Pinpoint the cell where the given text exists, returning its [X, Y] midpoint coordinate. 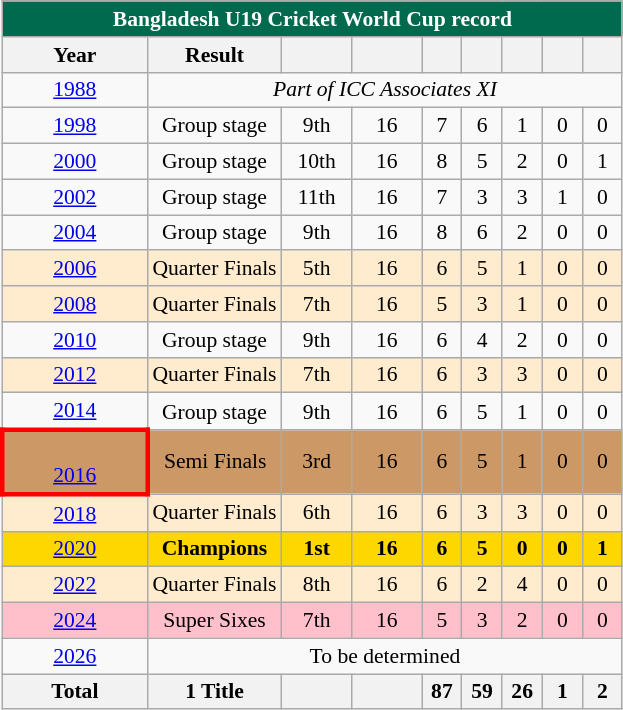
59 [482, 692]
Total [74, 692]
Super Sixes [214, 621]
Year [74, 55]
2018 [74, 512]
10th [317, 162]
5th [317, 269]
To be determined [384, 656]
1988 [74, 90]
2002 [74, 197]
1998 [74, 126]
11th [317, 197]
Bangladesh U19 Cricket World Cup record [312, 19]
2006 [74, 269]
1 Title [214, 692]
Champions [214, 549]
87 [442, 692]
2016 [74, 462]
2022 [74, 585]
8th [317, 585]
2020 [74, 549]
Semi Finals [214, 462]
Part of ICC Associates XI [384, 90]
1st [317, 549]
2000 [74, 162]
2026 [74, 656]
3rd [317, 462]
2010 [74, 340]
26 [522, 692]
2008 [74, 304]
2024 [74, 621]
2012 [74, 375]
2004 [74, 233]
Result [214, 55]
6th [317, 512]
2014 [74, 412]
